For the text-containing cell, return its midpoint in (X, Y) coordinate format. 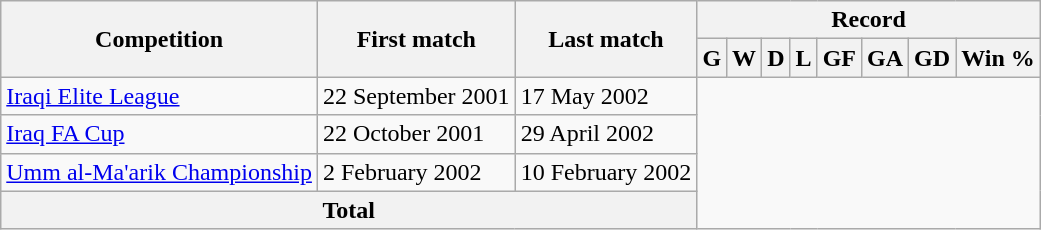
17 May 2002 (606, 96)
Last match (606, 39)
22 September 2001 (416, 96)
Iraqi Elite League (160, 96)
L (804, 58)
29 April 2002 (606, 134)
GF (839, 58)
Win % (998, 58)
G (712, 58)
W (744, 58)
Umm al-Ma'arik Championship (160, 172)
First match (416, 39)
22 October 2001 (416, 134)
Iraq FA Cup (160, 134)
10 February 2002 (606, 172)
Competition (160, 39)
2 February 2002 (416, 172)
GD (932, 58)
Total (349, 210)
GA (886, 58)
Record (868, 20)
D (776, 58)
